Scan for the cell matching the given text and deliver its (x, y) coordinate at center. 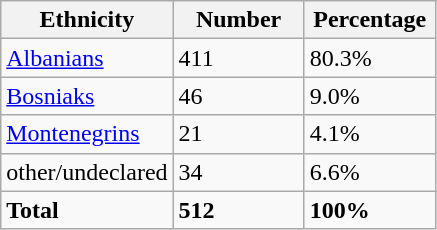
512 (238, 210)
9.0% (370, 96)
411 (238, 58)
4.1% (370, 134)
other/undeclared (87, 172)
Percentage (370, 20)
Ethnicity (87, 20)
80.3% (370, 58)
100% (370, 210)
21 (238, 134)
Albanians (87, 58)
34 (238, 172)
Total (87, 210)
46 (238, 96)
6.6% (370, 172)
Montenegrins (87, 134)
Bosniaks (87, 96)
Number (238, 20)
